Determine the [X, Y] coordinate at the center of the cell enclosing the given text.  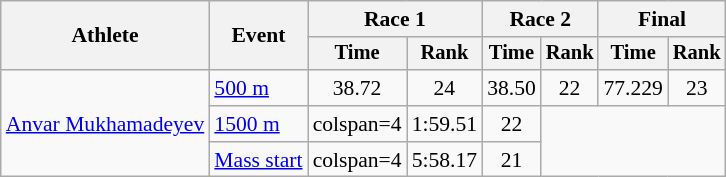
Anvar Mukhamadeyev [106, 124]
77.229 [632, 88]
Event [258, 36]
Race 1 [396, 19]
Athlete [106, 36]
24 [444, 88]
Final [662, 19]
500 m [258, 88]
38.72 [358, 88]
38.50 [512, 88]
colspan=4 [358, 124]
1:59.51 [444, 124]
1500 m [258, 124]
Race 2 [540, 19]
23 [697, 88]
